Locate the cell with the specified text and output its [x, y] center coordinate. 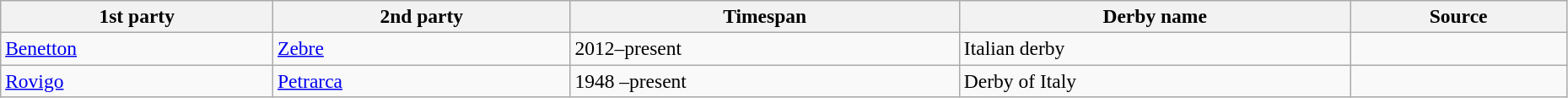
Rovigo [137, 80]
Derby name [1155, 16]
Benetton [137, 48]
Timespan [764, 16]
Petrarca [422, 80]
1948 –present [764, 80]
Derby of Italy [1155, 80]
Italian derby [1155, 48]
2nd party [422, 16]
Source [1458, 16]
1st party [137, 16]
2012–present [764, 48]
Zebre [422, 48]
